Find where the given text appears and provide that cell's center as [X, Y] coordinate. 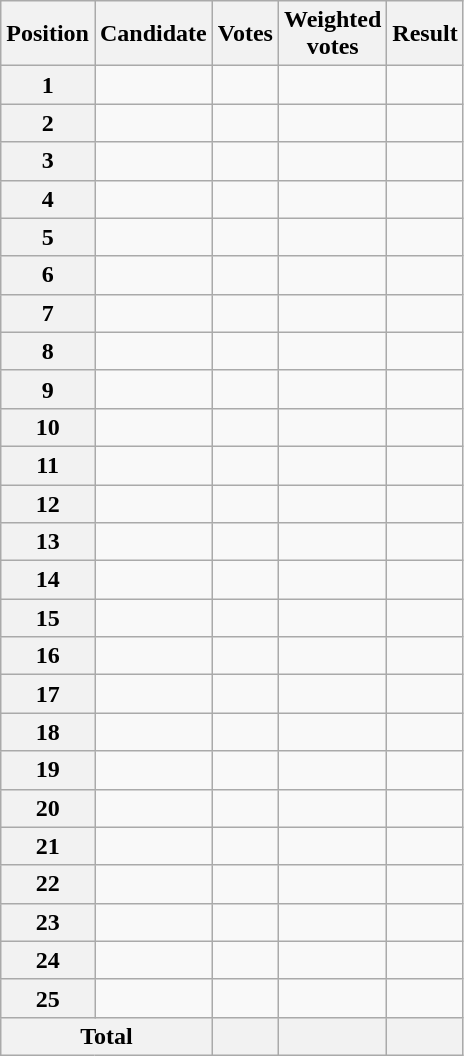
3 [48, 161]
8 [48, 351]
22 [48, 884]
15 [48, 618]
Result [425, 34]
20 [48, 808]
10 [48, 427]
Votes [245, 34]
12 [48, 503]
25 [48, 998]
18 [48, 732]
2 [48, 123]
24 [48, 960]
23 [48, 922]
Total [107, 1036]
6 [48, 275]
Candidate [153, 34]
17 [48, 694]
1 [48, 85]
Weightedvotes [332, 34]
5 [48, 237]
Position [48, 34]
11 [48, 465]
16 [48, 656]
7 [48, 313]
13 [48, 542]
4 [48, 199]
14 [48, 580]
21 [48, 846]
19 [48, 770]
9 [48, 389]
